Identify which cell holds the provided text, then report its (X, Y) central coordinate. 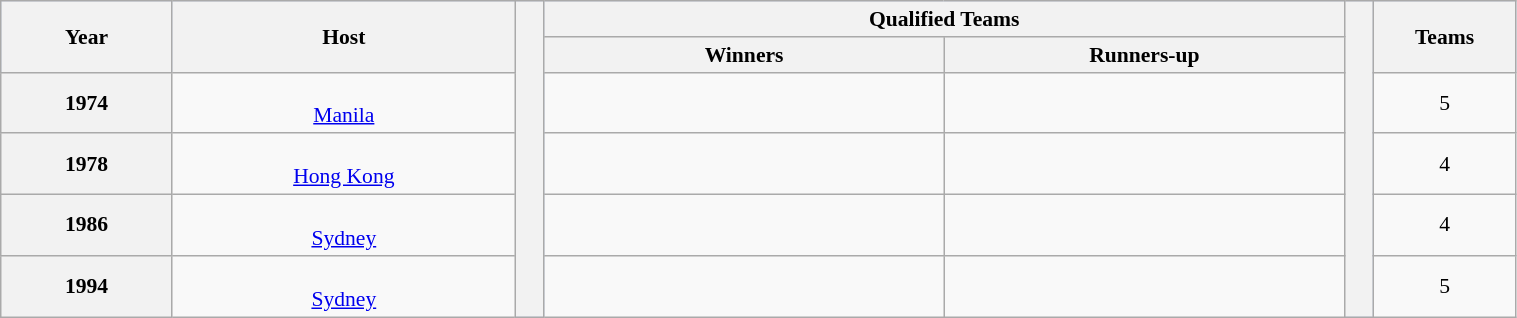
Winners (744, 55)
1974 (87, 102)
Teams (1444, 36)
Runners-up (1144, 55)
Manila (344, 102)
1994 (87, 286)
Hong Kong (344, 164)
1978 (87, 164)
Host (344, 36)
Qualified Teams (944, 19)
1986 (87, 226)
Year (87, 36)
